Pinpoint the cell where the given text exists, returning its (x, y) midpoint coordinate. 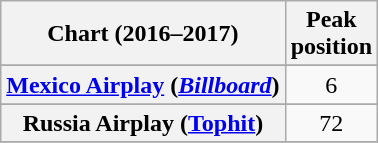
6 (331, 85)
72 (331, 123)
Russia Airplay (Tophit) (143, 123)
Chart (2016–2017) (143, 34)
Peakposition (331, 34)
Mexico Airplay (Billboard) (143, 85)
